Search for the cell housing the specified text and yield its [X, Y] center coordinate. 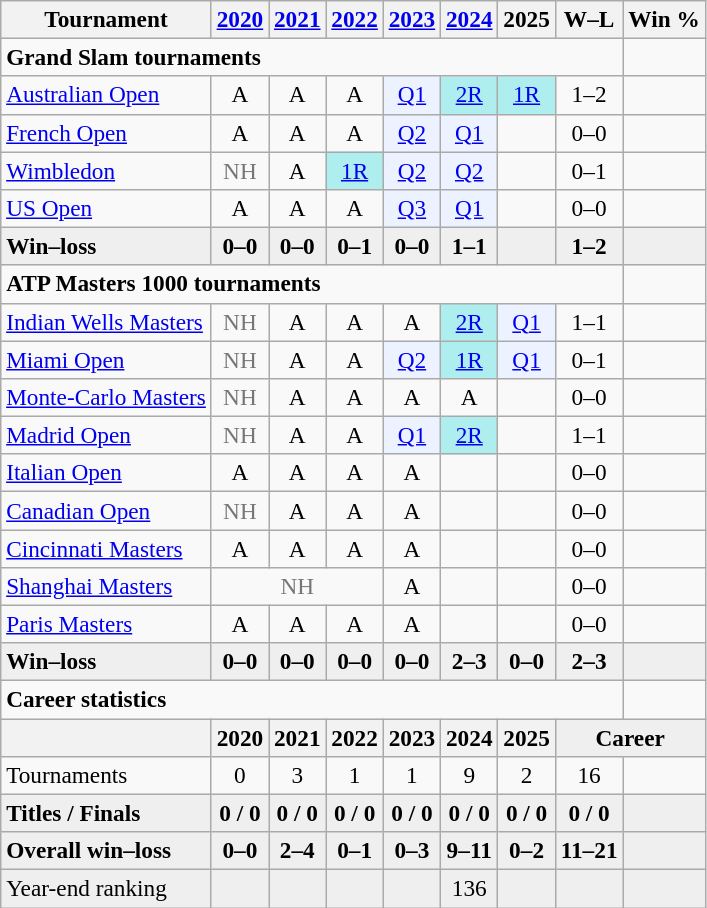
9 [470, 775]
W–L [589, 19]
Madrid Open [106, 435]
Monte-Carlo Masters [106, 397]
Titles / Finals [106, 813]
3 [298, 775]
Overall win–loss [106, 850]
Indian Wells Masters [106, 322]
Cincinnati Masters [106, 548]
2–4 [298, 850]
16 [589, 775]
0–2 [526, 850]
Tournaments [106, 775]
Paris Masters [106, 624]
Wimbledon [106, 170]
136 [470, 888]
Australian Open [106, 95]
Italian Open [106, 473]
0 [240, 775]
Year-end ranking [106, 888]
Miami Open [106, 359]
US Open [106, 208]
Grand Slam tournaments [312, 57]
Career statistics [312, 699]
French Open [106, 133]
9–11 [470, 850]
Canadian Open [106, 510]
Q3 [412, 208]
Shanghai Masters [106, 586]
0–3 [412, 850]
2 [526, 775]
11–21 [589, 850]
Tournament [106, 19]
ATP Masters 1000 tournaments [312, 284]
Win % [664, 19]
Career [630, 737]
